Return (x, y) of the center of cell containing provided text 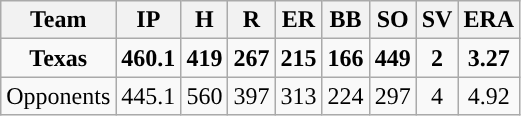
224 (346, 96)
297 (392, 96)
4 (437, 96)
560 (204, 96)
R (252, 20)
Texas (58, 58)
SO (392, 20)
215 (298, 58)
460.1 (148, 58)
ER (298, 20)
Opponents (58, 96)
166 (346, 58)
4.92 (489, 96)
2 (437, 58)
449 (392, 58)
445.1 (148, 96)
3.27 (489, 58)
419 (204, 58)
Team (58, 20)
397 (252, 96)
H (204, 20)
313 (298, 96)
BB (346, 20)
SV (437, 20)
IP (148, 20)
ERA (489, 20)
267 (252, 58)
